Determine the [X, Y] coordinate at the center of the cell enclosing the given text.  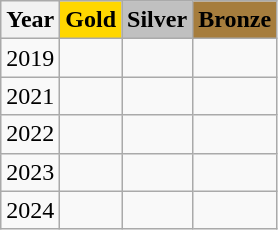
2022 [30, 134]
Silver [158, 20]
Bronze [235, 20]
2019 [30, 58]
2021 [30, 96]
Year [30, 20]
Gold [91, 20]
2024 [30, 210]
2023 [30, 172]
